Extract the [X, Y] coordinate from the center of the cell holding the provided text.  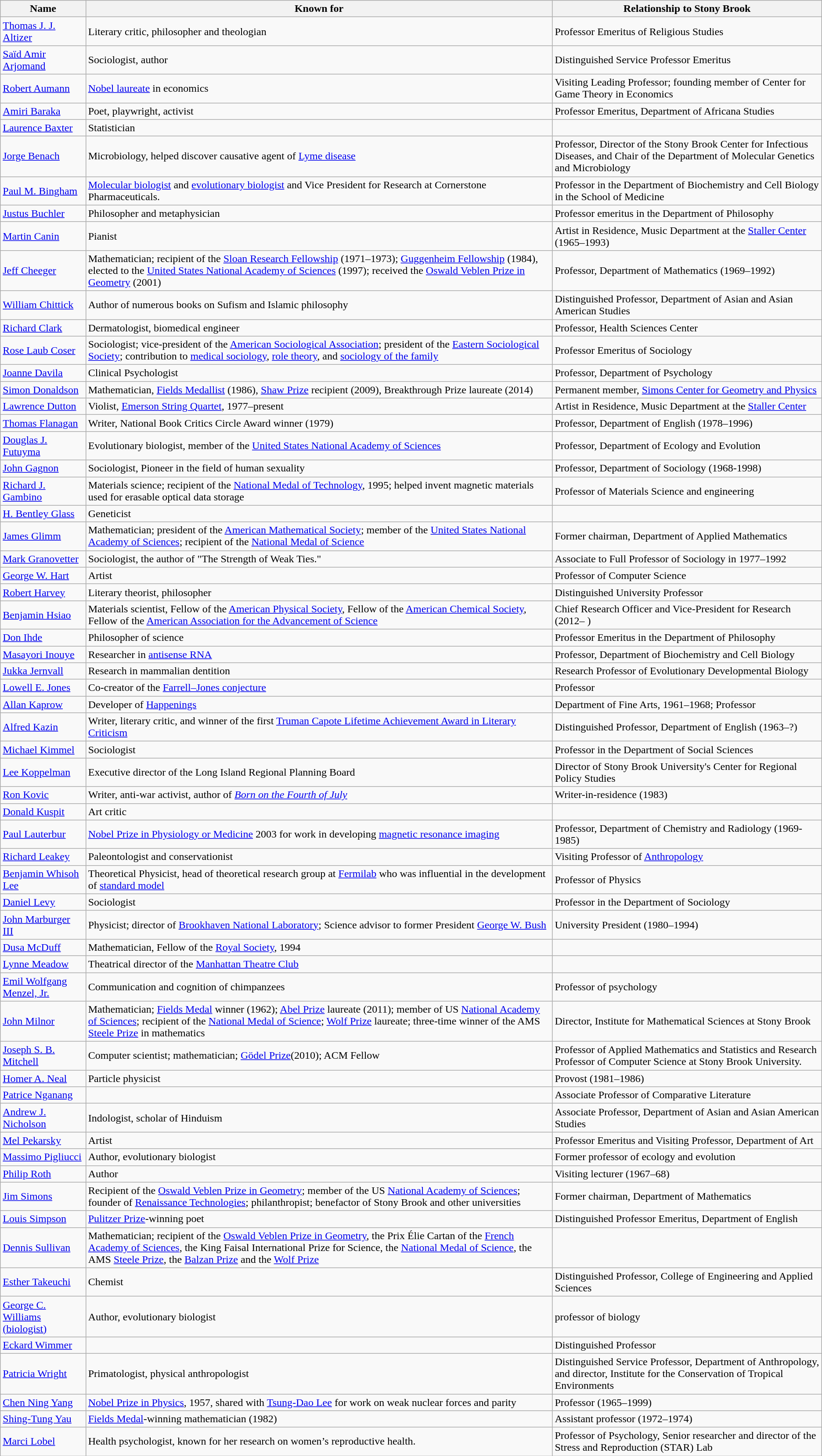
Distinguished Professor, Department of Asian and Asian American Studies [687, 305]
Mark Granovetter [43, 559]
Writer, literary critic, and winner of the first Truman Capote Lifetime Achievement Award in Literary Criticism [319, 727]
Patrice Nganang [43, 1095]
Rose Laub Coser [43, 350]
Relationship to Stony Brook [687, 9]
Sociologist, the author of "The Strength of Weak Ties." [319, 559]
Professor, Department of English (1978–1996) [687, 423]
Chen Ning Yang [43, 1402]
Former chairman, Department of Applied Mathematics [687, 536]
Distinguished Service Professor, Department of Anthropology, and director, Institute for the Conservation of Tropical Environments [687, 1373]
Co-creator of the Farrell–Jones conjecture [319, 688]
Professor, Department of Ecology and Evolution [687, 446]
Simon Donaldson [43, 390]
Evolutionary biologist, member of the United States National Academy of Sciences [319, 446]
professor of biology [687, 1316]
Jorge Benach [43, 156]
Alfred Kazin [43, 727]
Sociologist, Pioneer in the field of human sexuality [319, 468]
Robert Aumann [43, 89]
Statistician [319, 128]
Former professor of ecology and evolution [687, 1157]
Jeff Cheeger [43, 270]
Justus Buchler [43, 213]
Assistant professor (1972–1974) [687, 1419]
Professor of Materials Science and engineering [687, 491]
Director of Stony Brook University's Center for Regional Policy Studies [687, 773]
Writer, anti-war activist, author of Born on the Fourth of July [319, 795]
Provost (1981–1986) [687, 1079]
Saïd Amir Arjomand [43, 60]
Ron Kovic [43, 795]
Chief Research Officer and Vice-President for Research (2012– ) [687, 615]
Communication and cognition of chimpanzees [319, 987]
John Milnor [43, 1021]
Mathematician, Fellow of the Royal Society, 1994 [319, 947]
Distinguished Professor Emeritus, Department of English [687, 1219]
Philosopher of science [319, 637]
Materials science; recipient of the National Medal of Technology, 1995; helped invent magnetic materials used for erasable optical data storage [319, 491]
Distinguished Professor, College of Engineering and Applied Sciences [687, 1282]
Amiri Baraka [43, 111]
Visiting Leading Professor; founding member of Center for Game Theory in Economics [687, 89]
Michael Kimmel [43, 750]
Distinguished Service Professor Emeritus [687, 60]
Professor Emeritus of Religious Studies [687, 32]
Theoretical Physicist, head of theoretical research group at Fermilab who was influential in the development of standard model [319, 880]
John Gagnon [43, 468]
Professor Emeritus, Department of Africana Studies [687, 111]
Nobel Prize in Physiology or Medicine 2003 for work in developing magnetic resonance imaging [319, 834]
George C. Williams (biologist) [43, 1316]
Literary critic, philosopher and theologian [319, 32]
Philip Roth [43, 1174]
Dermatologist, biomedical engineer [319, 328]
Lynne Meadow [43, 964]
James Glimm [43, 536]
Patricia Wright [43, 1373]
Clinical Psychologist [319, 373]
Fields Medal-winning mathematician (1982) [319, 1419]
Professor Emeritus of Sociology [687, 350]
Physicist; director of Brookhaven National Laboratory; Science advisor to former President George W. Bush [319, 924]
Distinguished University Professor [687, 592]
Paul Lauterbur [43, 834]
Pulitzer Prize-winning poet [319, 1219]
Martin Canin [43, 236]
Professor in the Department of Biochemistry and Cell Biology in the School of Medicine [687, 191]
Violist, Emerson String Quartet, 1977–present [319, 406]
Art critic [319, 812]
Department of Fine Arts, 1961–1968; Professor [687, 705]
Andrew J. Nicholson [43, 1118]
H. Bentley Glass [43, 514]
Marci Lobel [43, 1442]
Associate Professor of Comparative Literature [687, 1095]
Visiting Professor of Anthropology [687, 857]
Massimo Pigliucci [43, 1157]
Literary theorist, philosopher [319, 592]
Name [43, 9]
Dennis Sullivan [43, 1247]
Lawrence Dutton [43, 406]
Particle physicist [319, 1079]
Visiting lecturer (1967–68) [687, 1174]
Research in mammalian dentition [319, 671]
University President (1980–1994) [687, 924]
Benjamin Whisoh Lee [43, 880]
Researcher in antisense RNA [319, 654]
Health psychologist, known for her research on women’s reproductive health. [319, 1442]
Robert Harvey [43, 592]
Joanne Davila [43, 373]
Professor emeritus in the Department of Philosophy [687, 213]
Daniel Levy [43, 902]
Philosopher and metaphysician [319, 213]
Writer-in-residence (1983) [687, 795]
Emil Wolfgang Menzel, Jr. [43, 987]
Professor of psychology [687, 987]
Geneticist [319, 514]
Laurence Baxter [43, 128]
Author of numerous books on Sufism and Islamic philosophy [319, 305]
Professor of Psychology, Senior researcher and director of the Stress and Reproduction (STAR) Lab [687, 1442]
Paul M. Bingham [43, 191]
Indologist, scholar of Hinduism [319, 1118]
Writer, National Book Critics Circle Award winner (1979) [319, 423]
Thomas Flanagan [43, 423]
Developer of Happenings [319, 705]
Donald Kuspit [43, 812]
Artist in Residence, Music Department at the Staller Center (1965–1993) [687, 236]
Professor [687, 688]
Distinguished Professor, Department of English (1963–?) [687, 727]
Director, Institute for Mathematical Sciences at Stony Brook [687, 1021]
Theatrical director of the Manhattan Theatre Club [319, 964]
Microbiology, helped discover causative agent of Lyme disease [319, 156]
Professor, Director of the Stony Brook Center for Infectious Diseases, and Chair of the Department of Molecular Genetics and Microbiology [687, 156]
Richard J. Gambino [43, 491]
Professor Emeritus and Visiting Professor, Department of Art [687, 1140]
Eckard Wimmer [43, 1345]
Known for [319, 9]
Professor in the Department of Sociology [687, 902]
Lowell E. Jones [43, 688]
Mel Pekarsky [43, 1140]
Shing-Tung Yau [43, 1419]
Professor, Health Sciences Center [687, 328]
Professor, Department of Mathematics (1969–1992) [687, 270]
Poet, playwright, activist [319, 111]
Professor (1965–1999) [687, 1402]
Don Ihde [43, 637]
Joseph S. B. Mitchell [43, 1056]
Professor, Department of Psychology [687, 373]
John Marburger III [43, 924]
Primatologist, physical anthropologist [319, 1373]
Sociologist, author [319, 60]
Homer A. Neal [43, 1079]
Benjamin Hsiao [43, 615]
Permanent member, Simons Center for Geometry and Physics [687, 390]
Professor, Department of Chemistry and Radiology (1969-1985) [687, 834]
William Chittick [43, 305]
Pianist [319, 236]
Former chairman, Department of Mathematics [687, 1197]
Professor of Computer Science [687, 575]
Professor in the Department of Social Sciences [687, 750]
Associate Professor, Department of Asian and Asian American Studies [687, 1118]
George W. Hart [43, 575]
Jukka Jernvall [43, 671]
Professor Emeritus in the Department of Philosophy [687, 637]
Professor of Applied Mathematics and Statistics and Research Professor of Computer Science at Stony Brook University. [687, 1056]
Executive director of the Long Island Regional Planning Board [319, 773]
Professor of Physics [687, 880]
Jim Simons [43, 1197]
Dusa McDuff [43, 947]
Louis Simpson [43, 1219]
Chemist [319, 1282]
Allan Kaprow [43, 705]
Nobel Prize in Physics, 1957, shared with Tsung-Dao Lee for work on weak nuclear forces and parity [319, 1402]
Mathematician, Fields Medallist (1986), Shaw Prize recipient (2009), Breakthrough Prize laureate (2014) [319, 390]
Associate to Full Professor of Sociology in 1977–1992 [687, 559]
Paleontologist and conservationist [319, 857]
Richard Leakey [43, 857]
Research Professor of Evolutionary Developmental Biology [687, 671]
Richard Clark [43, 328]
Lee Koppelman [43, 773]
Distinguished Professor [687, 1345]
Molecular biologist and evolutionary biologist and Vice President for Research at Cornerstone Pharmaceuticals. [319, 191]
Masayori Inouye [43, 654]
Esther Takeuchi [43, 1282]
Professor, Department of Biochemistry and Cell Biology [687, 654]
Douglas J. Futuyma [43, 446]
Artist in Residence, Music Department at the Staller Center [687, 406]
Professor, Department of Sociology (1968-1998) [687, 468]
Thomas J. J. Altizer [43, 32]
Nobel laureate in economics [319, 89]
Author [319, 1174]
Computer scientist; mathematician; Gödel Prize(2010); ACM Fellow [319, 1056]
